Return the [X, Y] coordinate for the center point of the cell that contains the specified text.  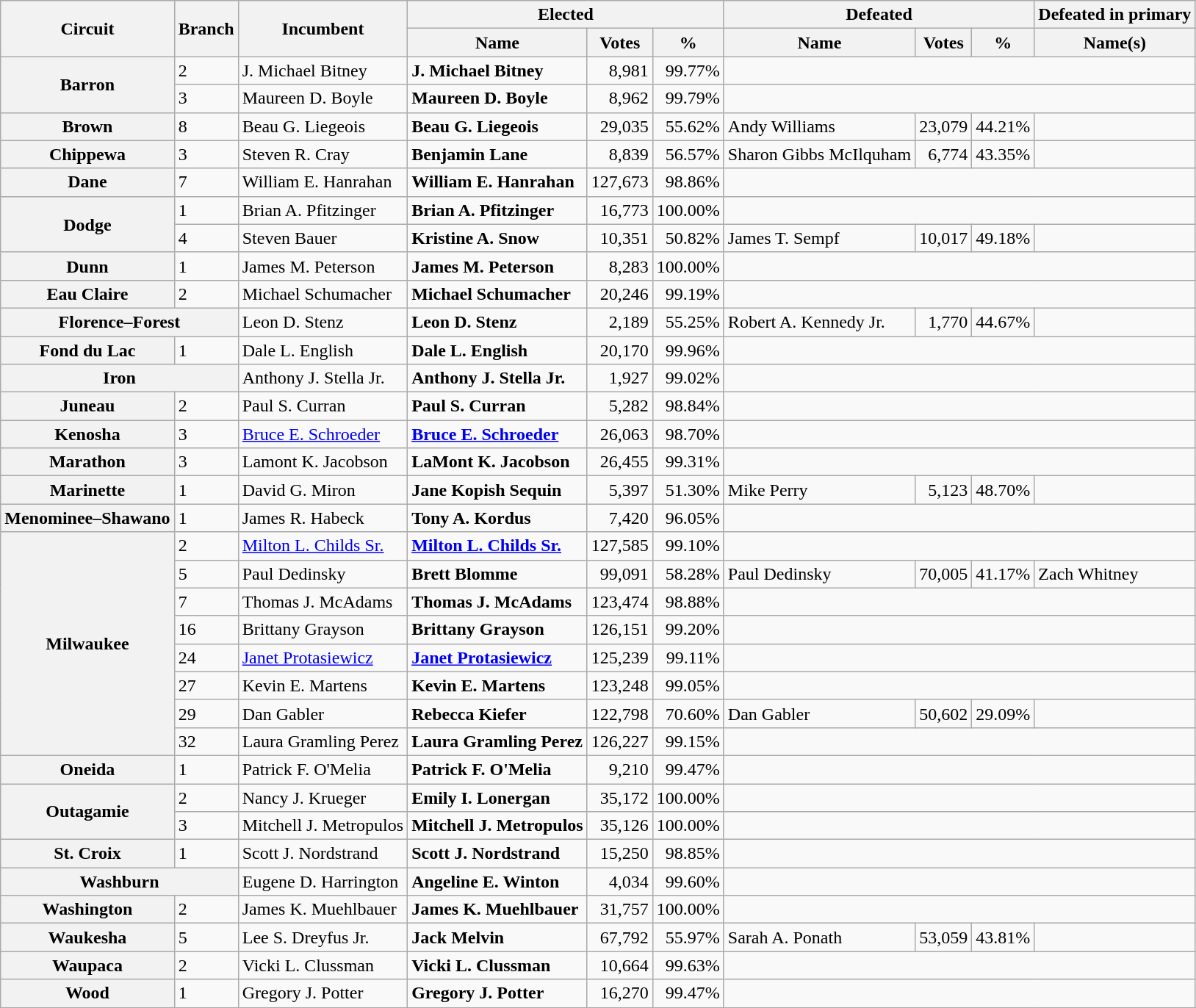
Steven R. Cray [323, 154]
70,005 [943, 574]
8,962 [620, 98]
Lee S. Dreyfus Jr. [323, 937]
99.19% [688, 294]
99.77% [688, 71]
15,250 [620, 854]
96.05% [688, 518]
8,839 [620, 154]
Chippewa [87, 154]
Emily I. Lonergan [498, 797]
99.05% [688, 685]
8,283 [620, 266]
Zach Whitney [1115, 574]
St. Croix [87, 854]
Menominee–Shawano [87, 518]
43.35% [1004, 154]
51.30% [688, 490]
27 [206, 685]
24 [206, 658]
127,585 [620, 546]
Florence–Forest [119, 322]
35,172 [620, 797]
55.97% [688, 937]
123,248 [620, 685]
Name(s) [1115, 43]
5,397 [620, 490]
5,282 [620, 406]
99.11% [688, 658]
Barron [87, 84]
43.81% [1004, 937]
Waukesha [87, 937]
Wood [87, 993]
Fond du Lac [87, 350]
Dodge [87, 224]
Marinette [87, 490]
9,210 [620, 769]
Marathon [87, 462]
Circuit [87, 29]
23,079 [943, 126]
99.63% [688, 965]
Branch [206, 29]
99,091 [620, 574]
10,664 [620, 965]
Iron [119, 378]
49.18% [1004, 238]
James T. Sempf [819, 238]
50.82% [688, 238]
Waupaca [87, 965]
Rebecca Kiefer [498, 713]
98.70% [688, 434]
1,770 [943, 322]
Andy Williams [819, 126]
58.28% [688, 574]
99.31% [688, 462]
Jane Kopish Sequin [498, 490]
26,063 [620, 434]
Benjamin Lane [498, 154]
99.96% [688, 350]
Outagamie [87, 811]
Oneida [87, 769]
Nancy J. Krueger [323, 797]
Mike Perry [819, 490]
20,170 [620, 350]
20,246 [620, 294]
32 [206, 741]
31,757 [620, 910]
16 [206, 630]
Dane [87, 182]
Eugene D. Harrington [323, 882]
29,035 [620, 126]
29 [206, 713]
126,227 [620, 741]
6,774 [943, 154]
Defeated in primary [1115, 15]
Brett Blomme [498, 574]
10,017 [943, 238]
2,189 [620, 322]
10,351 [620, 238]
55.25% [688, 322]
125,239 [620, 658]
Robert A. Kennedy Jr. [819, 322]
Jack Melvin [498, 937]
Sarah A. Ponath [819, 937]
Eau Claire [87, 294]
55.62% [688, 126]
James R. Habeck [323, 518]
56.57% [688, 154]
48.70% [1004, 490]
29.09% [1004, 713]
99.02% [688, 378]
LaMont K. Jacobson [498, 462]
Brown [87, 126]
67,792 [620, 937]
Angeline E. Winton [498, 882]
Washington [87, 910]
8,981 [620, 71]
4,034 [620, 882]
Defeated [879, 15]
99.79% [688, 98]
41.17% [1004, 574]
98.84% [688, 406]
122,798 [620, 713]
123,474 [620, 602]
44.21% [1004, 126]
Elected [566, 15]
1,927 [620, 378]
Kristine A. Snow [498, 238]
Juneau [87, 406]
70.60% [688, 713]
Dunn [87, 266]
Sharon Gibbs McIlquham [819, 154]
99.20% [688, 630]
16,270 [620, 993]
5,123 [943, 490]
Tony A. Kordus [498, 518]
50,602 [943, 713]
Lamont K. Jacobson [323, 462]
98.85% [688, 854]
Kenosha [87, 434]
35,126 [620, 826]
16,773 [620, 210]
4 [206, 238]
David G. Miron [323, 490]
Washburn [119, 882]
Incumbent [323, 29]
99.10% [688, 546]
8 [206, 126]
99.15% [688, 741]
7,420 [620, 518]
53,059 [943, 937]
98.86% [688, 182]
99.60% [688, 882]
98.88% [688, 602]
44.67% [1004, 322]
127,673 [620, 182]
126,151 [620, 630]
26,455 [620, 462]
Milwaukee [87, 644]
Steven Bauer [323, 238]
